Return (x, y) of the center of cell containing provided text 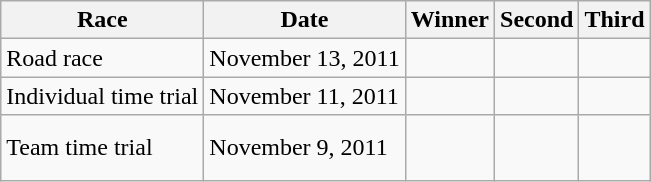
Date (304, 20)
November 13, 2011 (304, 58)
November 9, 2011 (304, 148)
Individual time trial (102, 96)
Second (537, 20)
Team time trial (102, 148)
Third (614, 20)
Race (102, 20)
Road race (102, 58)
November 11, 2011 (304, 96)
Winner (450, 20)
